Identify which cell holds the provided text, then report its (x, y) central coordinate. 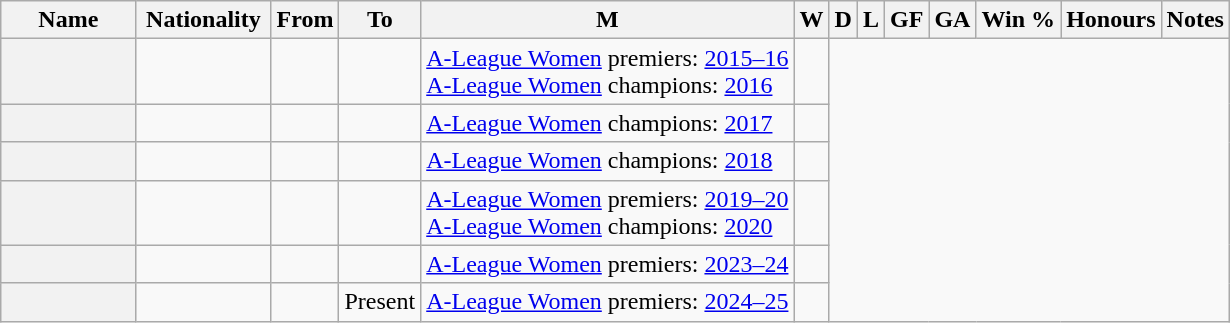
W (812, 20)
M (608, 20)
Present (380, 302)
L (870, 20)
A-League Women champions: 2017 (608, 123)
GF (907, 20)
A-League Women premiers: 2024–25 (608, 302)
A-League Women premiers: 2019–20A-League Women champions: 2020 (608, 212)
Win % (1018, 20)
To (380, 20)
Nationality (204, 20)
A-League Women premiers: 2015–16A-League Women champions: 2016 (608, 72)
Honours (1111, 20)
A-League Women champions: 2018 (608, 161)
From (305, 20)
A-League Women premiers: 2023–24 (608, 264)
GA (952, 20)
Name (68, 20)
D (843, 20)
Notes (1195, 20)
